Scan for the cell matching the given text and deliver its [X, Y] coordinate at center. 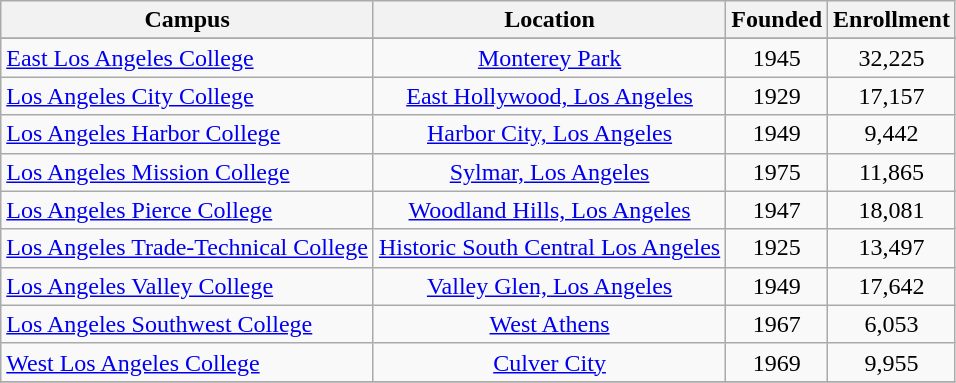
1969 [777, 362]
Culver City [549, 362]
1945 [777, 58]
Harbor City, Los Angeles [549, 134]
1967 [777, 324]
17,642 [892, 286]
Enrollment [892, 20]
Campus [188, 20]
Woodland Hills, Los Angeles [549, 210]
Los Angeles Pierce College [188, 210]
West Athens [549, 324]
Historic South Central Los Angeles [549, 248]
1925 [777, 248]
Los Angeles Southwest College [188, 324]
East Los Angeles College [188, 58]
Los Angeles Valley College [188, 286]
9,955 [892, 362]
6,053 [892, 324]
9,442 [892, 134]
Los Angeles Trade-Technical College [188, 248]
Los Angeles City College [188, 96]
11,865 [892, 172]
East Hollywood, Los Angeles [549, 96]
Los Angeles Harbor College [188, 134]
13,497 [892, 248]
1975 [777, 172]
1947 [777, 210]
Los Angeles Mission College [188, 172]
Monterey Park [549, 58]
1929 [777, 96]
Founded [777, 20]
Location [549, 20]
17,157 [892, 96]
Sylmar, Los Angeles [549, 172]
West Los Angeles College [188, 362]
18,081 [892, 210]
32,225 [892, 58]
Valley Glen, Los Angeles [549, 286]
